Output the [X, Y] coordinate of the center of the cell containing the given text.  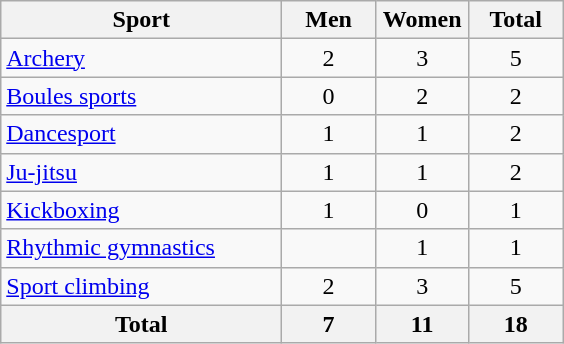
Women [422, 20]
Ju-jitsu [142, 172]
11 [422, 324]
7 [329, 324]
Archery [142, 58]
Boules sports [142, 96]
Sport climbing [142, 286]
Men [329, 20]
18 [516, 324]
Dancesport [142, 134]
Rhythmic gymnastics [142, 248]
Kickboxing [142, 210]
Sport [142, 20]
